Determine the [x, y] coordinate at the center of the cell enclosing the given text.  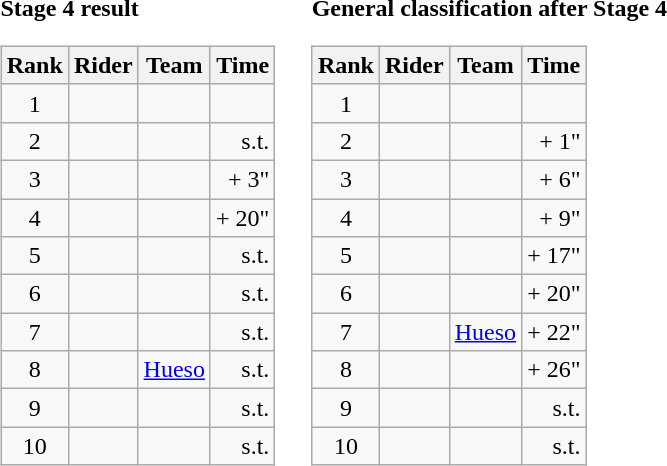
+ 26" [554, 370]
+ 1" [554, 141]
+ 9" [554, 217]
+ 3" [242, 179]
+ 17" [554, 256]
+ 22" [554, 332]
+ 6" [554, 179]
